Determine the (x, y) coordinate at the center of the cell enclosing the given text.  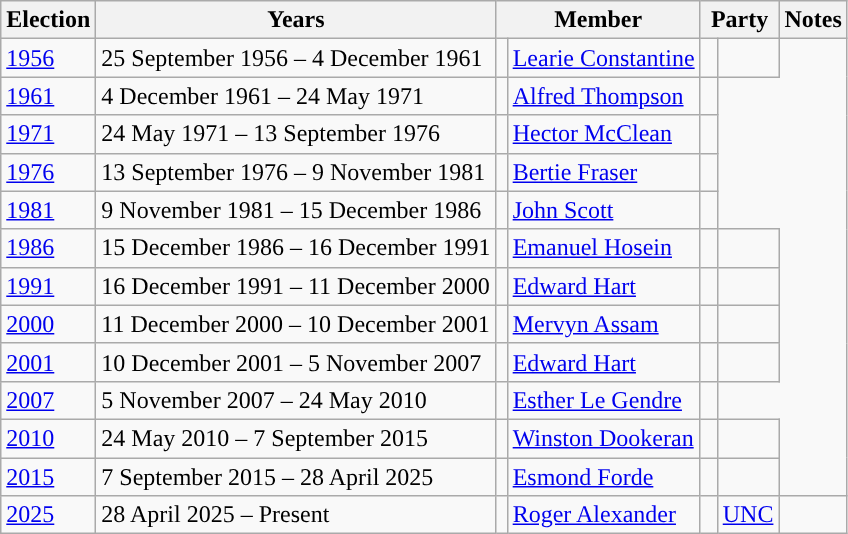
2015 (48, 477)
5 November 2007 – 24 May 2010 (296, 400)
Esmond Forde (604, 477)
Bertie Fraser (604, 172)
1971 (48, 134)
Election (48, 20)
Alfred Thompson (604, 96)
1991 (48, 286)
10 December 2001 – 5 November 2007 (296, 362)
1961 (48, 96)
Esther Le Gendre (604, 400)
1981 (48, 210)
Roger Alexander (604, 515)
7 September 2015 – 28 April 2025 (296, 477)
Emanuel Hosein (604, 248)
2000 (48, 324)
Notes (813, 20)
Hector McClean (604, 134)
Years (296, 20)
2001 (48, 362)
24 May 1971 – 13 September 1976 (296, 134)
2010 (48, 438)
11 December 2000 – 10 December 2001 (296, 324)
Winston Dookeran (604, 438)
13 September 1976 – 9 November 1981 (296, 172)
John Scott (604, 210)
2007 (48, 400)
1986 (48, 248)
Member (598, 20)
16 December 1991 – 11 December 2000 (296, 286)
28 April 2025 – Present (296, 515)
Mervyn Assam (604, 324)
Party (740, 20)
24 May 2010 – 7 September 2015 (296, 438)
UNC (748, 515)
4 December 1961 – 24 May 1971 (296, 96)
1976 (48, 172)
25 September 1956 – 4 December 1961 (296, 58)
2025 (48, 515)
1956 (48, 58)
15 December 1986 – 16 December 1991 (296, 248)
Learie Constantine (604, 58)
9 November 1981 – 15 December 1986 (296, 210)
